Capture the cell that displays the provided text and extract its [x, y] central coordinate. 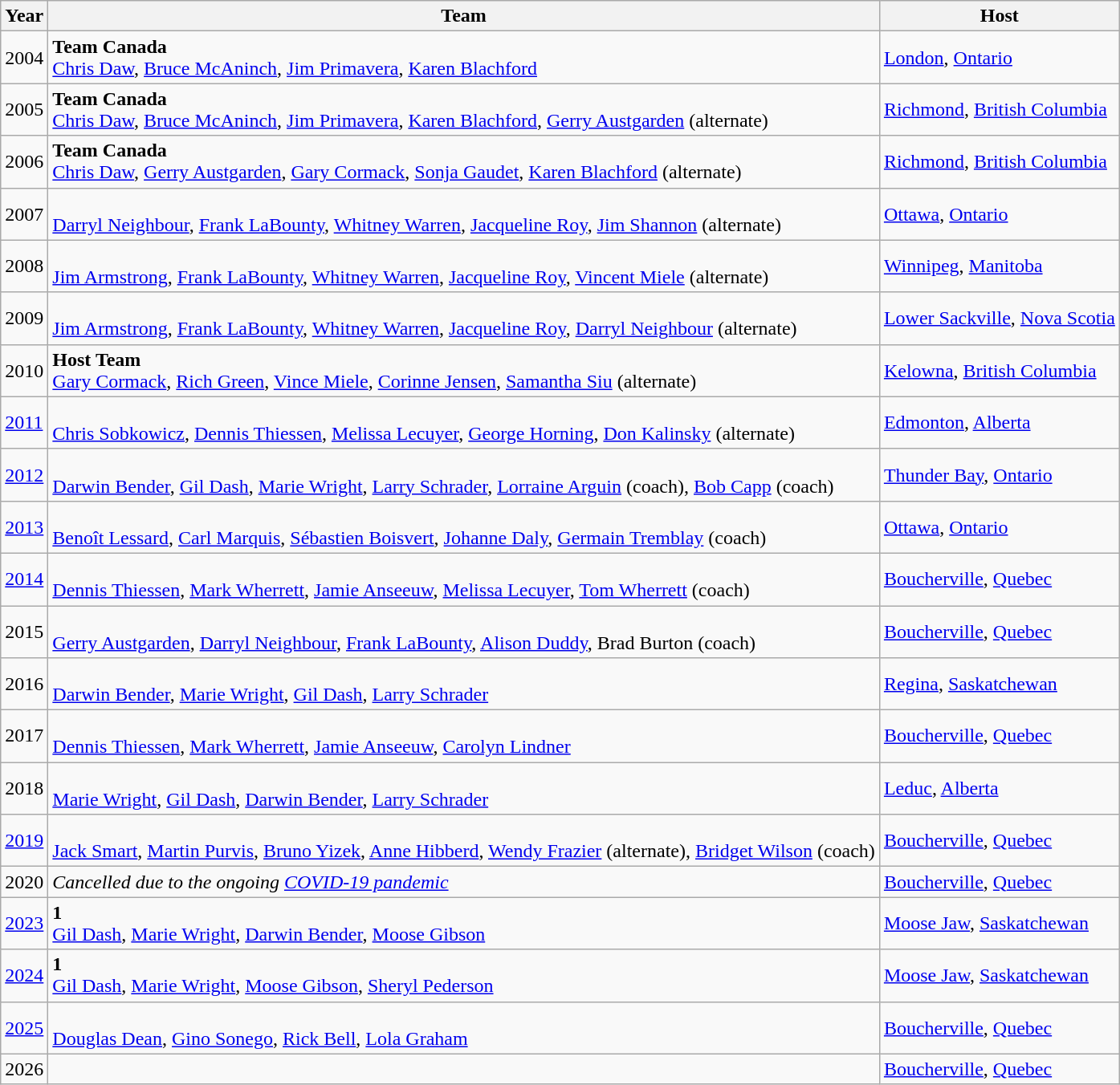
Jack Smart, Martin Purvis, Bruno Yizek, Anne Hibberd, Wendy Frazier (alternate), Bridget Wilson (coach) [464, 841]
Lower Sackville, Nova Scotia [999, 318]
2017 [24, 737]
Kelowna, British Columbia [999, 371]
2015 [24, 631]
2018 [24, 788]
1 Gil Dash, Marie Wright, Darwin Bender, Moose Gibson [464, 923]
2010 [24, 371]
2006 [24, 162]
Thunder Bay, Ontario [999, 475]
2024 [24, 976]
Chris Sobkowicz, Dennis Thiessen, Melissa Lecuyer, George Horning, Don Kalinsky (alternate) [464, 422]
Leduc, Alberta [999, 788]
2013 [24, 526]
2011 [24, 422]
2012 [24, 475]
Gerry Austgarden, Darryl Neighbour, Frank LaBounty, Alison Duddy, Brad Burton (coach) [464, 631]
2005 [24, 109]
Year [24, 16]
Host [999, 16]
Dennis Thiessen, Mark Wherrett, Jamie Anseeuw, Melissa Lecuyer, Tom Wherrett (coach) [464, 579]
Edmonton, Alberta [999, 422]
Benoît Lessard, Carl Marquis, Sébastien Boisvert, Johanne Daly, Germain Tremblay (coach) [464, 526]
Team Canada Chris Daw, Bruce McAninch, Jim Primavera, Karen Blachford, Gerry Austgarden (alternate) [464, 109]
2009 [24, 318]
London, Ontario [999, 58]
2016 [24, 684]
2023 [24, 923]
2019 [24, 841]
Jim Armstrong, Frank LaBounty, Whitney Warren, Jacqueline Roy, Darryl Neighbour (alternate) [464, 318]
Team [464, 16]
Darwin Bender, Gil Dash, Marie Wright, Larry Schrader, Lorraine Arguin (coach), Bob Capp (coach) [464, 475]
Cancelled due to the ongoing COVID-19 pandemic [464, 882]
Host Team Gary Cormack, Rich Green, Vince Miele, Corinne Jensen, Samantha Siu (alternate) [464, 371]
2004 [24, 58]
Marie Wright, Gil Dash, Darwin Bender, Larry Schrader [464, 788]
Jim Armstrong, Frank LaBounty, Whitney Warren, Jacqueline Roy, Vincent Miele (alternate) [464, 266]
2007 [24, 213]
2020 [24, 882]
Darwin Bender, Marie Wright, Gil Dash, Larry Schrader [464, 684]
Team Canada Chris Daw, Bruce McAninch, Jim Primavera, Karen Blachford [464, 58]
1 Gil Dash, Marie Wright, Moose Gibson, Sheryl Pederson [464, 976]
Dennis Thiessen, Mark Wherrett, Jamie Anseeuw, Carolyn Lindner [464, 737]
2025 [24, 1027]
2014 [24, 579]
2026 [24, 1069]
Douglas Dean, Gino Sonego, Rick Bell, Lola Graham [464, 1027]
Regina, Saskatchewan [999, 684]
Darryl Neighbour, Frank LaBounty, Whitney Warren, Jacqueline Roy, Jim Shannon (alternate) [464, 213]
Team Canada Chris Daw, Gerry Austgarden, Gary Cormack, Sonja Gaudet, Karen Blachford (alternate) [464, 162]
Winnipeg, Manitoba [999, 266]
2008 [24, 266]
